Return the (X, Y) coordinate for the center point of the cell that contains the specified text.  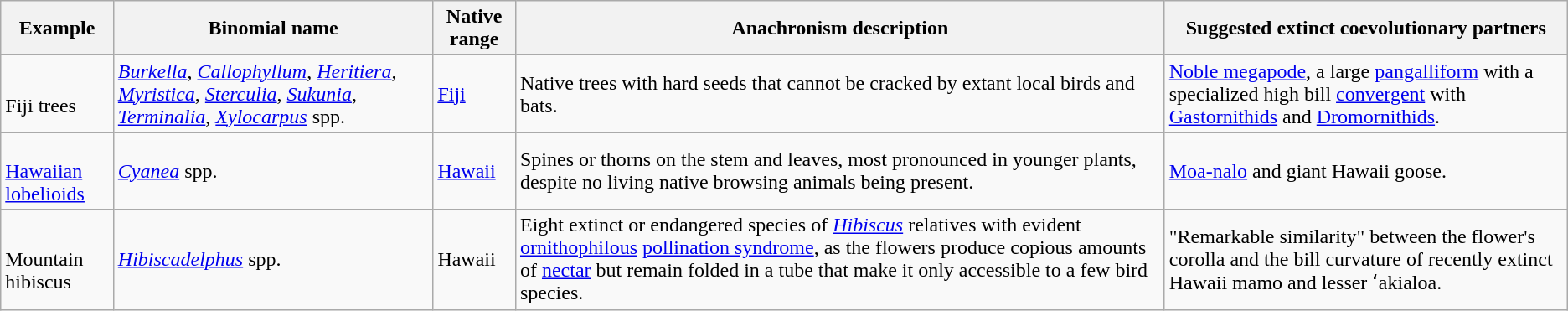
Burkella, Callophyllum, Heritiera, Myristica, Sterculia, Sukunia, Terminalia, Xylocarpus spp. (273, 94)
Cyanea spp. (273, 171)
Spines or thorns on the stem and leaves, most pronounced in younger plants, despite no living native browsing animals being present. (839, 171)
Fiji trees (57, 94)
Hawaiian lobelioids (57, 171)
"Remarkable similarity" between the flower's corolla and the bill curvature of recently extinct Hawaii mamo and lesser ʻakialoa. (1365, 260)
Fiji (474, 94)
Noble megapode, a large pangalliform with a specialized high bill convergent with Gastornithids and Dromornithids. (1365, 94)
Anachronism description (839, 29)
Mountain hibiscus (57, 260)
Example (57, 29)
Native trees with hard seeds that cannot be cracked by extant local birds and bats. (839, 94)
Moa-nalo and giant Hawaii goose. (1365, 171)
Binomial name (273, 29)
Hibiscadelphus spp. (273, 260)
Suggested extinct coevolutionary partners (1365, 29)
Native range (474, 29)
